Scan for the cell matching the given text and deliver its [x, y] coordinate at center. 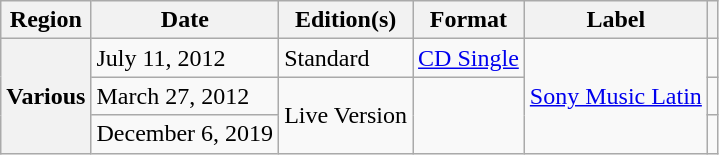
Region [46, 20]
Various [46, 96]
Format [469, 20]
Date [185, 20]
Label [616, 20]
March 27, 2012 [185, 96]
Live Version [346, 115]
Sony Music Latin [616, 96]
Standard [346, 58]
July 11, 2012 [185, 58]
CD Single [469, 58]
December 6, 2019 [185, 134]
Edition(s) [346, 20]
